Extract the [x, y] coordinate from the center of the cell holding the provided text.  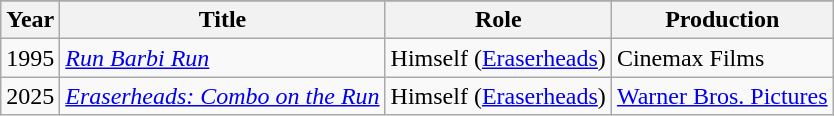
2025 [30, 96]
Title [222, 20]
Role [498, 20]
1995 [30, 58]
Warner Bros. Pictures [722, 96]
Production [722, 20]
Cinemax Films [722, 58]
Run Barbi Run [222, 58]
Eraserheads: Combo on the Run [222, 96]
Year [30, 20]
